For the text-containing cell, return its midpoint in [x, y] coordinate format. 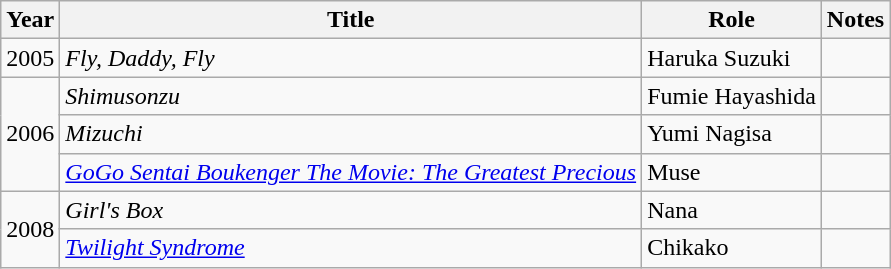
Mizuchi [351, 134]
2008 [30, 229]
2006 [30, 134]
Chikako [732, 248]
Shimusonzu [351, 96]
Twilight Syndrome [351, 248]
Title [351, 20]
Yumi Nagisa [732, 134]
Fly, Daddy, Fly [351, 58]
Role [732, 20]
Nana [732, 210]
Notes [855, 20]
GoGo Sentai Boukenger The Movie: The Greatest Precious [351, 172]
Fumie Hayashida [732, 96]
Girl's Box [351, 210]
Haruka Suzuki [732, 58]
2005 [30, 58]
Year [30, 20]
Muse [732, 172]
